Identify which cell holds the provided text, then report its (x, y) central coordinate. 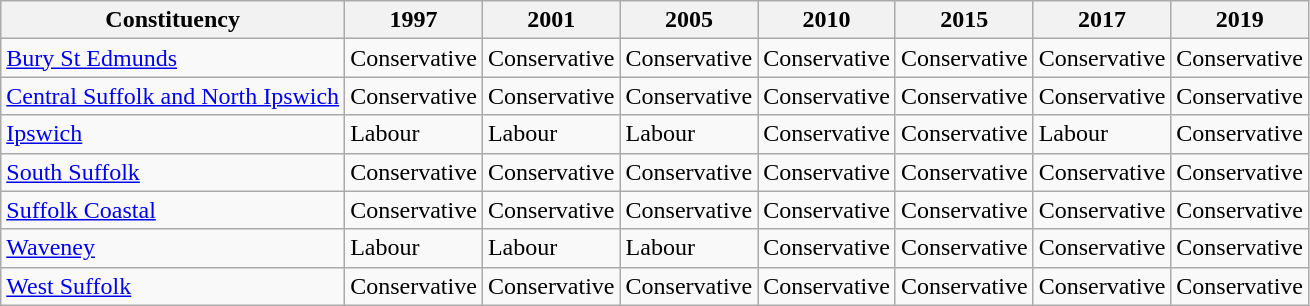
Central Suffolk and North Ipswich (173, 96)
2015 (964, 20)
West Suffolk (173, 286)
2019 (1240, 20)
Bury St Edmunds (173, 58)
1997 (414, 20)
Suffolk Coastal (173, 210)
2005 (689, 20)
2010 (827, 20)
2017 (1102, 20)
2001 (551, 20)
South Suffolk (173, 172)
Ipswich (173, 134)
Constituency (173, 20)
Waveney (173, 248)
